Extract the (x, y) coordinate from the center of the cell holding the provided text.  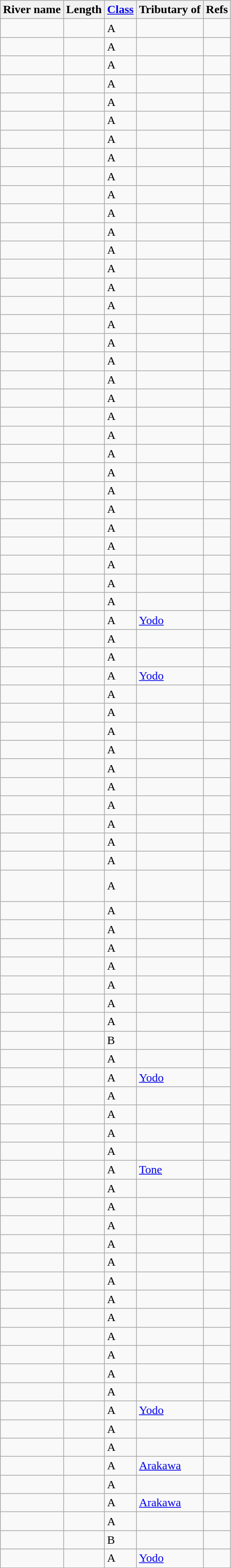
Class (120, 10)
Tributary of (170, 10)
Refs (217, 10)
River name (32, 10)
Tone (170, 1170)
Length (84, 10)
